Pinpoint the cell where the given text exists, returning its (x, y) midpoint coordinate. 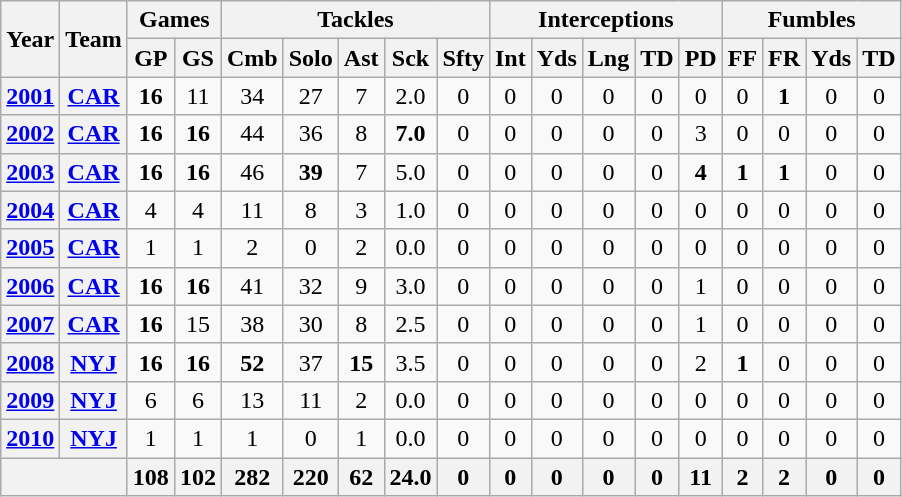
220 (310, 477)
2008 (30, 362)
52 (252, 362)
Sfty (463, 58)
2.5 (410, 324)
41 (252, 286)
39 (310, 172)
36 (310, 134)
2004 (30, 210)
2007 (30, 324)
Cmb (252, 58)
Interceptions (606, 20)
FF (742, 58)
Fumbles (812, 20)
46 (252, 172)
3.0 (410, 286)
9 (361, 286)
13 (252, 400)
Sck (410, 58)
Year (30, 39)
2010 (30, 438)
282 (252, 477)
1.0 (410, 210)
5.0 (410, 172)
GP (150, 58)
7.0 (410, 134)
62 (361, 477)
Solo (310, 58)
GS (198, 58)
Int (510, 58)
Games (174, 20)
108 (150, 477)
24.0 (410, 477)
2002 (30, 134)
Tackles (355, 20)
30 (310, 324)
2001 (30, 96)
32 (310, 286)
3.5 (410, 362)
27 (310, 96)
Ast (361, 58)
38 (252, 324)
34 (252, 96)
FR (784, 58)
102 (198, 477)
PD (700, 58)
2.0 (410, 96)
Lng (608, 58)
37 (310, 362)
2009 (30, 400)
Team (94, 39)
2005 (30, 248)
2003 (30, 172)
2006 (30, 286)
44 (252, 134)
